Output the (X, Y) coordinate of the center of the cell containing the given text.  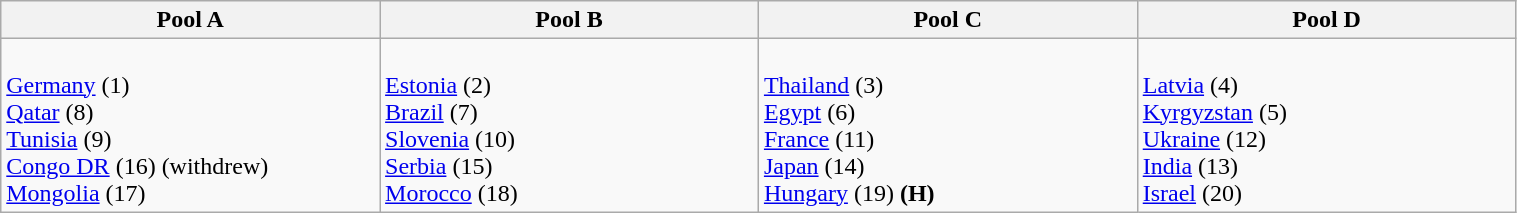
Pool C (948, 20)
Pool B (570, 20)
Latvia (4) Kyrgyzstan (5) Ukraine (12) India (13) Israel (20) (1326, 126)
Pool D (1326, 20)
Estonia (2) Brazil (7) Slovenia (10) Serbia (15) Morocco (18) (570, 126)
Pool A (190, 20)
Thailand (3) Egypt (6) France (11) Japan (14) Hungary (19) (H) (948, 126)
Germany (1) Qatar (8) Tunisia (9) Congo DR (16) (withdrew) Mongolia (17) (190, 126)
